Detect which cell encompasses the target text, then output its (x, y) center coordinate. 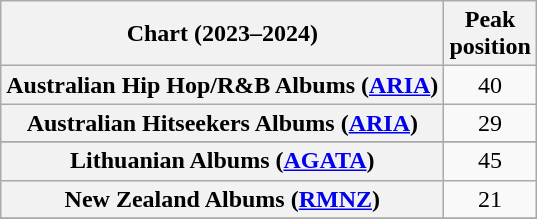
45 (490, 161)
40 (490, 85)
Peakposition (490, 34)
Lithuanian Albums (AGATA) (222, 161)
Australian Hip Hop/R&B Albums (ARIA) (222, 85)
21 (490, 199)
29 (490, 123)
Australian Hitseekers Albums (ARIA) (222, 123)
Chart (2023–2024) (222, 34)
New Zealand Albums (RMNZ) (222, 199)
